Return the (X, Y) coordinate for the center point of the cell that contains the specified text.  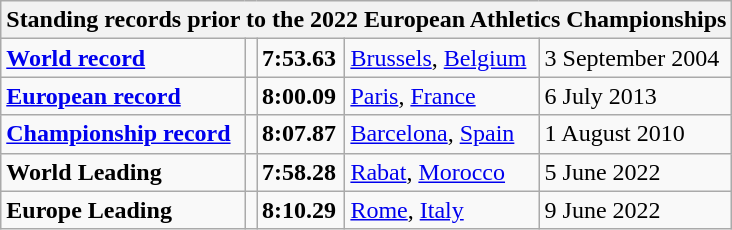
Brussels, Belgium (442, 58)
7:58.28 (301, 172)
Championship record (123, 134)
World record (123, 58)
7:53.63 (301, 58)
1 August 2010 (636, 134)
Rabat, Morocco (442, 172)
Europe Leading (123, 210)
Standing records prior to the 2022 European Athletics Championships (366, 20)
European record (123, 96)
9 June 2022 (636, 210)
World Leading (123, 172)
Barcelona, Spain (442, 134)
8:07.87 (301, 134)
5 June 2022 (636, 172)
3 September 2004 (636, 58)
8:10.29 (301, 210)
Paris, France (442, 96)
6 July 2013 (636, 96)
Rome, Italy (442, 210)
8:00.09 (301, 96)
